Return the [x, y] coordinate for the center point of the cell that contains the specified text.  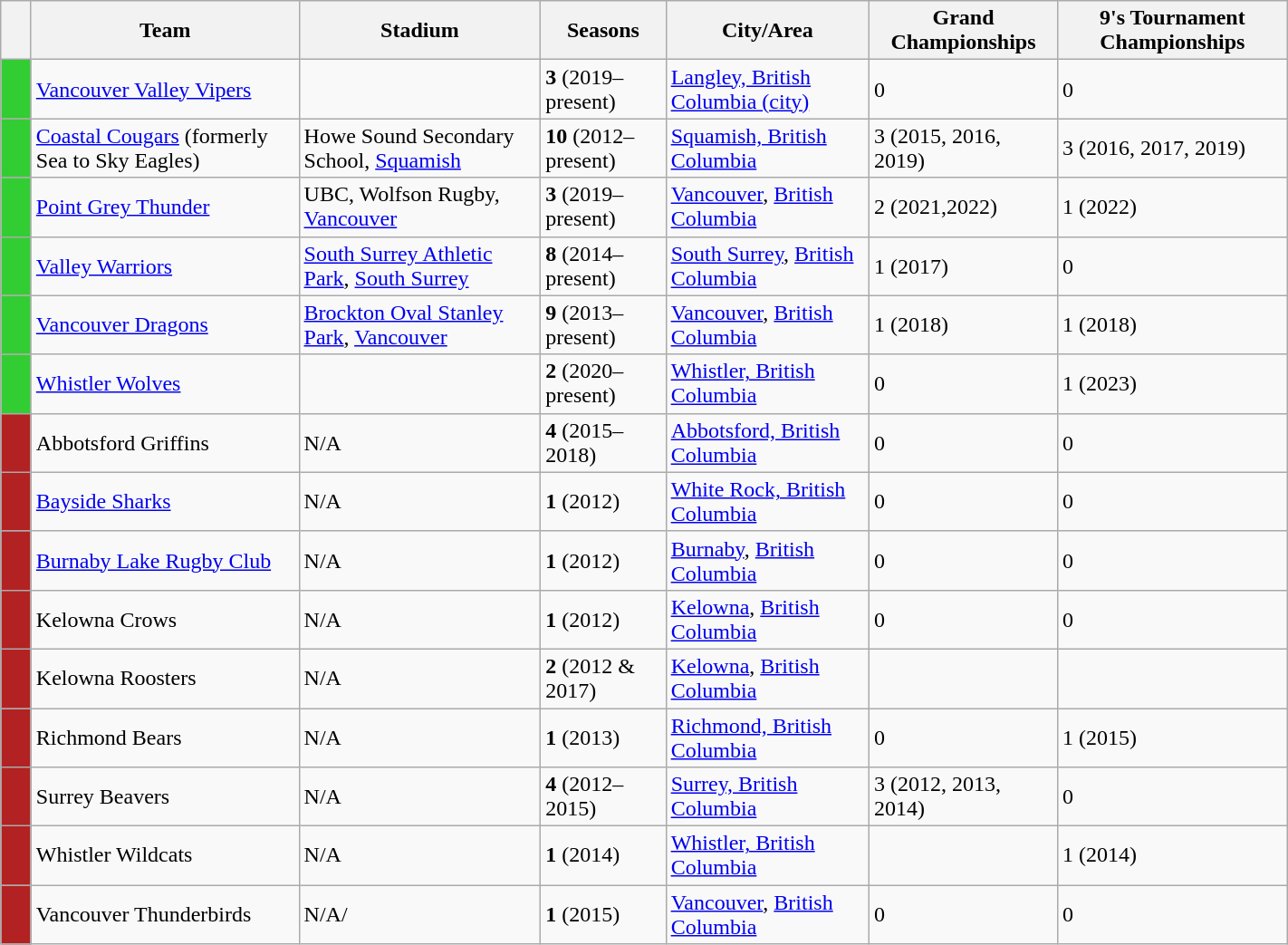
White Rock, British Columbia [767, 502]
N/A/ [420, 915]
Burnaby, British Columbia [767, 560]
1 (2017) [964, 266]
Surrey Beavers [165, 797]
City/Area [767, 31]
2 (2021,2022) [964, 207]
Abbotsford, British Columbia [767, 442]
1 (2023) [1172, 384]
Burnaby Lake Rugby Club [165, 560]
2 (2012 & 2017) [603, 678]
South Surrey, British Columbia [767, 266]
Coastal Cougars (formerly Sea to Sky Eagles) [165, 149]
Brockton Oval Stanley Park, Vancouver [420, 324]
4 (2015–2018) [603, 442]
4 (2012–2015) [603, 797]
Abbotsford Griffins [165, 442]
8 (2014–present) [603, 266]
Richmond Bears [165, 738]
Whistler Wolves [165, 384]
Squamish, British Columbia [767, 149]
Team [165, 31]
Valley Warriors [165, 266]
Seasons [603, 31]
1 (2013) [603, 738]
Kelowna Crows [165, 620]
South Surrey Athletic Park, South Surrey [420, 266]
9 (2013–present) [603, 324]
Vancouver Thunderbirds [165, 915]
3 (2012, 2013, 2014) [964, 797]
Bayside Sharks [165, 502]
Grand Championships [964, 31]
Vancouver Valley Vipers [165, 89]
Stadium [420, 31]
Langley, British Columbia (city) [767, 89]
Whistler Wildcats [165, 855]
Vancouver Dragons [165, 324]
UBC, Wolfson Rugby, Vancouver [420, 207]
3 (2015, 2016, 2019) [964, 149]
10 (2012–present) [603, 149]
Point Grey Thunder [165, 207]
Howe Sound Secondary School, Squamish [420, 149]
2 (2020–present) [603, 384]
1 (2022) [1172, 207]
Kelowna Roosters [165, 678]
Surrey, British Columbia [767, 797]
3 (2016, 2017, 2019) [1172, 149]
9's Tournament Championships [1172, 31]
Richmond, British Columbia [767, 738]
